From the cell containing the given text, extract its center point as [X, Y] coordinate. 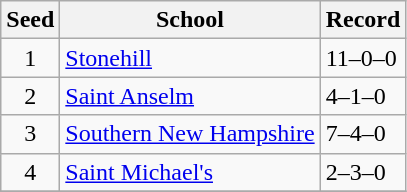
2 [30, 96]
Seed [30, 20]
Record [363, 20]
Southern New Hampshire [190, 134]
3 [30, 134]
4 [30, 172]
11–0–0 [363, 58]
School [190, 20]
1 [30, 58]
2–3–0 [363, 172]
7–4–0 [363, 134]
Stonehill [190, 58]
Saint Michael's [190, 172]
4–1–0 [363, 96]
Saint Anselm [190, 96]
